Identify which cell holds the provided text, then report its (x, y) central coordinate. 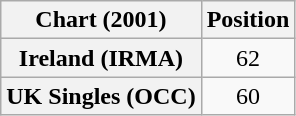
Position (248, 20)
60 (248, 96)
UK Singles (OCC) (101, 96)
Ireland (IRMA) (101, 58)
Chart (2001) (101, 20)
62 (248, 58)
